From the cell containing the given text, extract its center point as [X, Y] coordinate. 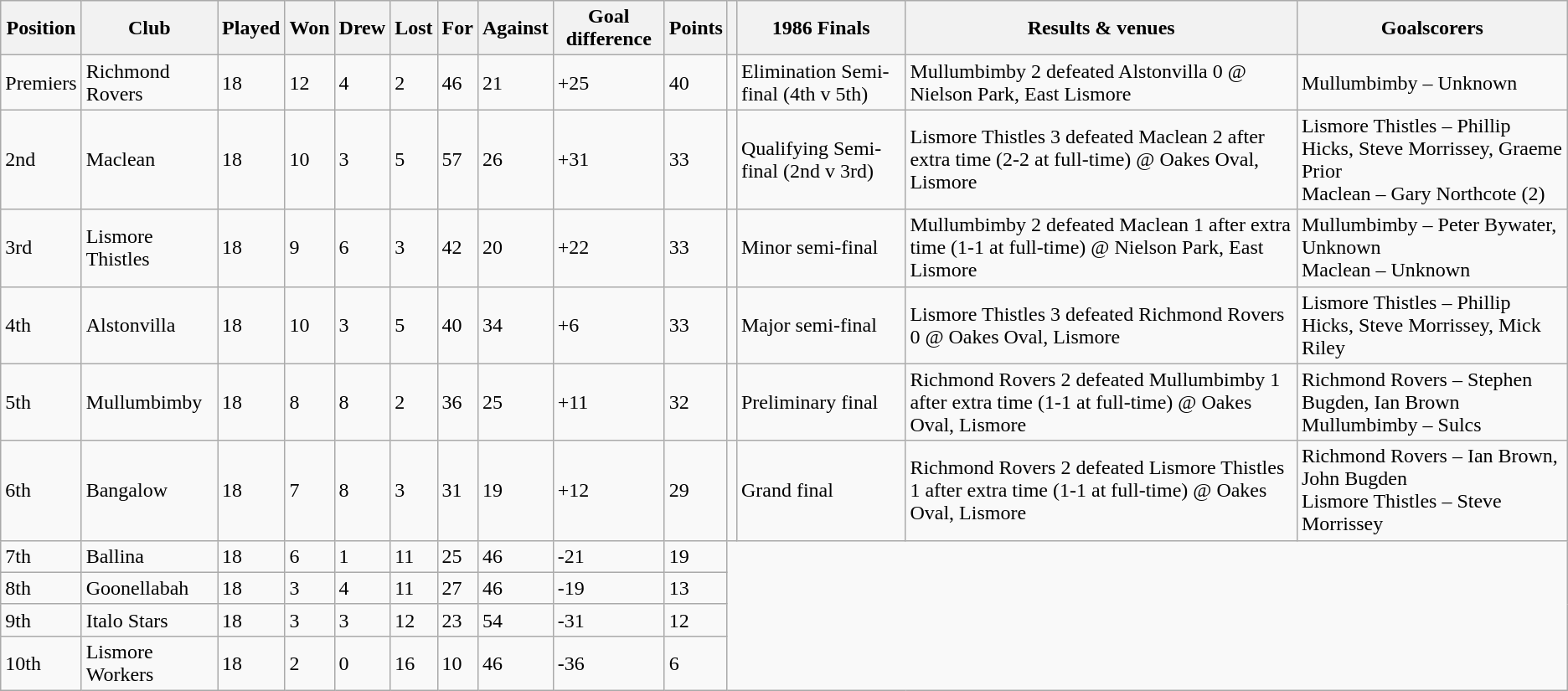
Mullumbimby 2 defeated Alstonvilla 0 @ Nielson Park, East Lismore [1101, 82]
9th [41, 620]
6th [41, 491]
-36 [608, 663]
-19 [608, 588]
Richmond Rovers – Stephen Bugden, Ian BrownMullumbimby – Sulcs [1432, 402]
Mullumbimby – Unknown [1432, 82]
Lost [414, 28]
Played [251, 28]
5th [41, 402]
+22 [608, 248]
Richmond Rovers 2 defeated Lismore Thistles 1 after extra time (1-1 at full-time) @ Oakes Oval, Lismore [1101, 491]
Lismore Thistles – Phillip Hicks, Steve Morrissey, Mick Riley [1432, 325]
Won [310, 28]
23 [457, 620]
Lismore Thistles 3 defeated Maclean 2 after extra time (2-2 at full-time) @ Oakes Oval, Lismore [1101, 159]
29 [695, 491]
54 [515, 620]
Points [695, 28]
32 [695, 402]
Elimination Semi-final (4th v 5th) [821, 82]
1 [362, 556]
Lismore Thistles [149, 248]
36 [457, 402]
Lismore Thistles 3 defeated Richmond Rovers 0 @ Oakes Oval, Lismore [1101, 325]
Bangalow [149, 491]
34 [515, 325]
4th [41, 325]
2nd [41, 159]
7 [310, 491]
Results & venues [1101, 28]
Qualifying Semi-final (2nd v 3rd) [821, 159]
-31 [608, 620]
10th [41, 663]
Mullumbimby – Peter Bywater, UnknownMaclean – Unknown [1432, 248]
57 [457, 159]
Ballina [149, 556]
For [457, 28]
Mullumbimby 2 defeated Maclean 1 after extra time (1-1 at full-time) @ Nielson Park, East Lismore [1101, 248]
7th [41, 556]
27 [457, 588]
0 [362, 663]
+6 [608, 325]
Club [149, 28]
Lismore Thistles – Phillip Hicks, Steve Morrissey, Graeme PriorMaclean – Gary Northcote (2) [1432, 159]
1986 Finals [821, 28]
42 [457, 248]
Mullumbimby [149, 402]
13 [695, 588]
+31 [608, 159]
+12 [608, 491]
26 [515, 159]
Richmond Rovers [149, 82]
+11 [608, 402]
Major semi-final [821, 325]
8th [41, 588]
3rd [41, 248]
Goal difference [608, 28]
20 [515, 248]
Italo Stars [149, 620]
Goalscorers [1432, 28]
16 [414, 663]
Goonellabah [149, 588]
Drew [362, 28]
21 [515, 82]
Alstonvilla [149, 325]
Richmond Rovers 2 defeated Mullumbimby 1 after extra time (1-1 at full-time) @ Oakes Oval, Lismore [1101, 402]
Premiers [41, 82]
Maclean [149, 159]
Against [515, 28]
Grand final [821, 491]
Position [41, 28]
+25 [608, 82]
Preliminary final [821, 402]
Lismore Workers [149, 663]
31 [457, 491]
-21 [608, 556]
9 [310, 248]
Richmond Rovers – Ian Brown, John BugdenLismore Thistles – Steve Morrissey [1432, 491]
Minor semi-final [821, 248]
